Identify which cell holds the provided text, then report its (X, Y) central coordinate. 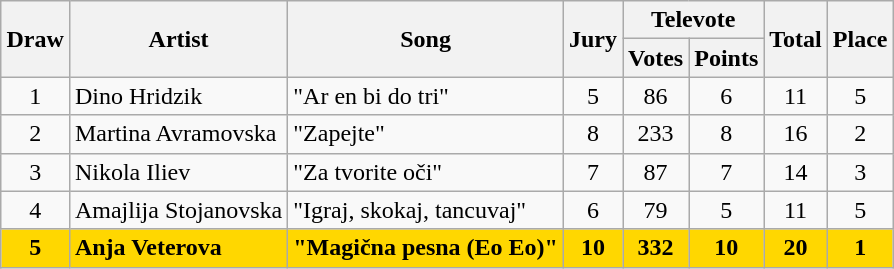
Total (796, 39)
Anja Veterova (178, 248)
Jury (592, 39)
"Zapejte" (426, 134)
Artist (178, 39)
14 (796, 172)
"Magična pesna (Eo Eo)" (426, 248)
Draw (35, 39)
Televote (694, 20)
Song (426, 39)
86 (656, 96)
Place (860, 39)
"Ar en bi do tri" (426, 96)
4 (35, 210)
Points (726, 58)
16 (796, 134)
332 (656, 248)
79 (656, 210)
Amajlija Stojanovska (178, 210)
Votes (656, 58)
Dino Hridzik (178, 96)
"Za tvorite oči" (426, 172)
"Igraj, skokaj, tancuvaj" (426, 210)
20 (796, 248)
Nikola Iliev (178, 172)
Martina Avramovska (178, 134)
87 (656, 172)
233 (656, 134)
